Detect which cell encompasses the target text, then output its [x, y] center coordinate. 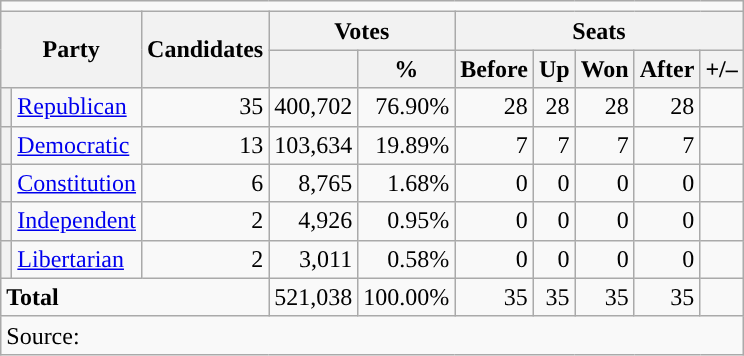
0.58% [406, 259]
Won [604, 69]
1.68% [406, 183]
Party [72, 50]
400,702 [314, 107]
Democratic [77, 145]
Independent [77, 221]
Libertarian [77, 259]
Candidates [206, 50]
Seats [600, 31]
6 [206, 183]
76.90% [406, 107]
0.95% [406, 221]
+/– [722, 69]
After [667, 69]
8,765 [314, 183]
19.89% [406, 145]
521,038 [314, 297]
4,926 [314, 221]
Republican [77, 107]
3,011 [314, 259]
Votes [362, 31]
% [406, 69]
Before [494, 69]
100.00% [406, 297]
103,634 [314, 145]
Constitution [77, 183]
Source: [372, 335]
Up [554, 69]
13 [206, 145]
Total [135, 297]
